Return [X, Y] of the center of cell containing provided text 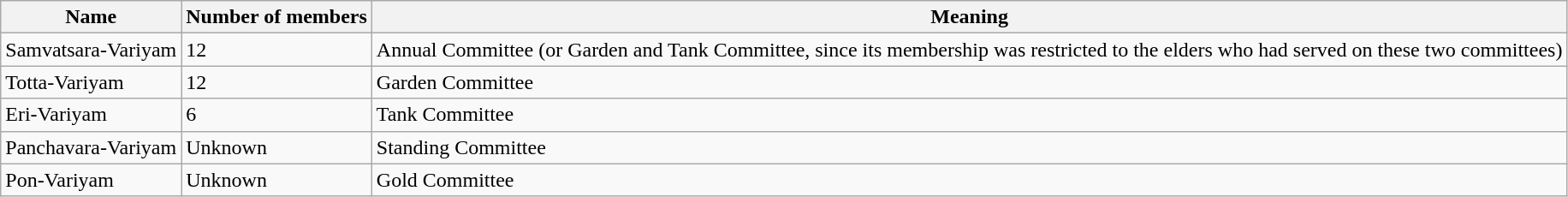
Number of members [277, 17]
Pon-Variyam [91, 180]
Meaning [969, 17]
Samvatsara-Variyam [91, 50]
Standing Committee [969, 147]
Garden Committee [969, 82]
Totta-Variyam [91, 82]
Gold Committee [969, 180]
Tank Committee [969, 115]
Eri-Variyam [91, 115]
Annual Committee (or Garden and Tank Committee, since its membership was restricted to the elders who had served on these two committees) [969, 50]
Panchavara-Variyam [91, 147]
Name [91, 17]
6 [277, 115]
